Determine the [X, Y] coordinate at the center of the cell enclosing the given text.  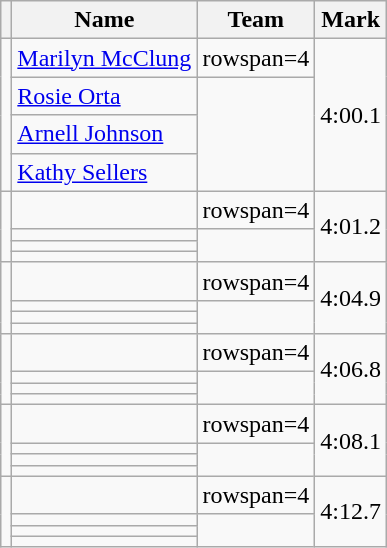
4:08.1 [351, 440]
Mark [351, 20]
Kathy Sellers [104, 172]
4:01.2 [351, 226]
4:06.8 [351, 370]
4:12.7 [351, 512]
Rosie Orta [104, 96]
Name [104, 20]
Team [256, 20]
4:00.1 [351, 115]
Arnell Johnson [104, 134]
4:04.9 [351, 298]
Marilyn McClung [104, 58]
